Search for the cell housing the specified text and yield its [x, y] center coordinate. 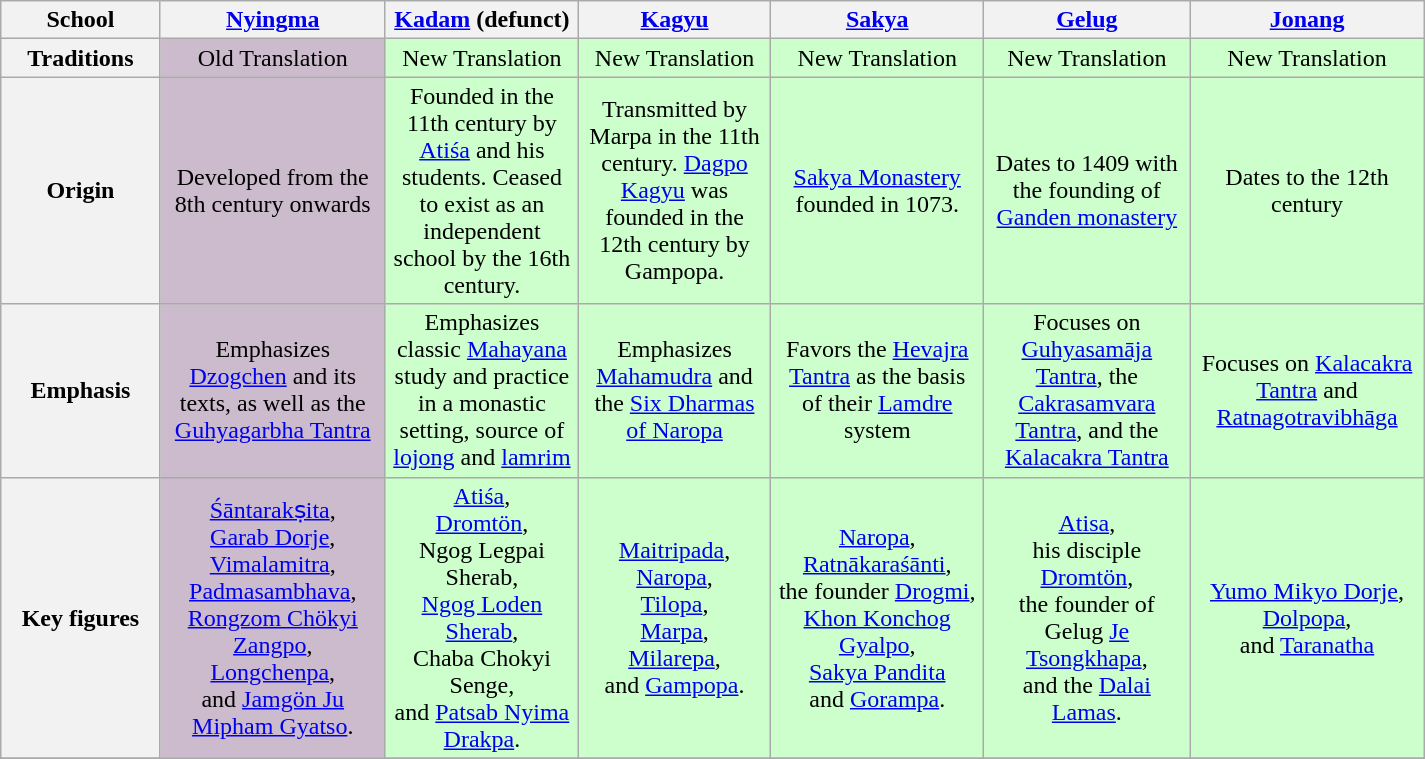
Key figures [80, 618]
Sakya Monastery founded in 1073. [878, 190]
Kagyu [674, 20]
Dates to the 12th century [1307, 190]
Focuses on Kalacakra Tantra and Ratnagotravibhāga [1307, 390]
Śāntarakṣita, Garab Dorje, Vimalamitra, Padmasambhava, Rongzom Chökyi Zangpo, Longchenpa, and Jamgön Ju Mipham Gyatso. [272, 618]
Traditions [80, 58]
Atiśa, Dromtön, Ngog Legpai Sherab, Ngog Loden Sherab, Chaba Chokyi Senge, and Patsab Nyima Drakpa. [482, 618]
Developed from the 8th century onwards [272, 190]
Kadam (defunct) [482, 20]
Emphasizes Mahamudra and the Six Dharmas of Naropa [674, 390]
Jonang [1307, 20]
Sakya [878, 20]
Emphasizes classic Mahayana study and practice in a monastic setting, source of lojong and lamrim [482, 390]
Transmitted by Marpa in the 11th century. Dagpo Kagyu was founded in the 12th century by Gampopa. [674, 190]
Dates to 1409 with the founding of Ganden monastery [1087, 190]
Founded in the 11th century by Atiśa and his students. Ceased to exist as an independent school by the 16th century. [482, 190]
Nyingma [272, 20]
Emphasizes Dzogchen and its texts, as well as the Guhyagarbha Tantra [272, 390]
Origin [80, 190]
Favors the Hevajra Tantra as the basis of their Lamdre system [878, 390]
Old Translation [272, 58]
Atisa, his disciple Dromtön, the founder of Gelug Je Tsongkhapa, and the Dalai Lamas. [1087, 618]
School [80, 20]
Emphasis [80, 390]
Focuses on Guhyasamāja Tantra, the Cakrasamvara Tantra, and the Kalacakra Tantra [1087, 390]
Yumo Mikyo Dorje, Dolpopa, and Taranatha [1307, 618]
Naropa, Ratnākaraśānti, the founder Drogmi, Khon Konchog Gyalpo, Sakya Pandita and Gorampa. [878, 618]
Maitripada, Naropa, Tilopa, Marpa, Milarepa, and Gampopa. [674, 618]
Gelug [1087, 20]
